Return the [x, y] coordinate for the center point of the cell that contains the specified text.  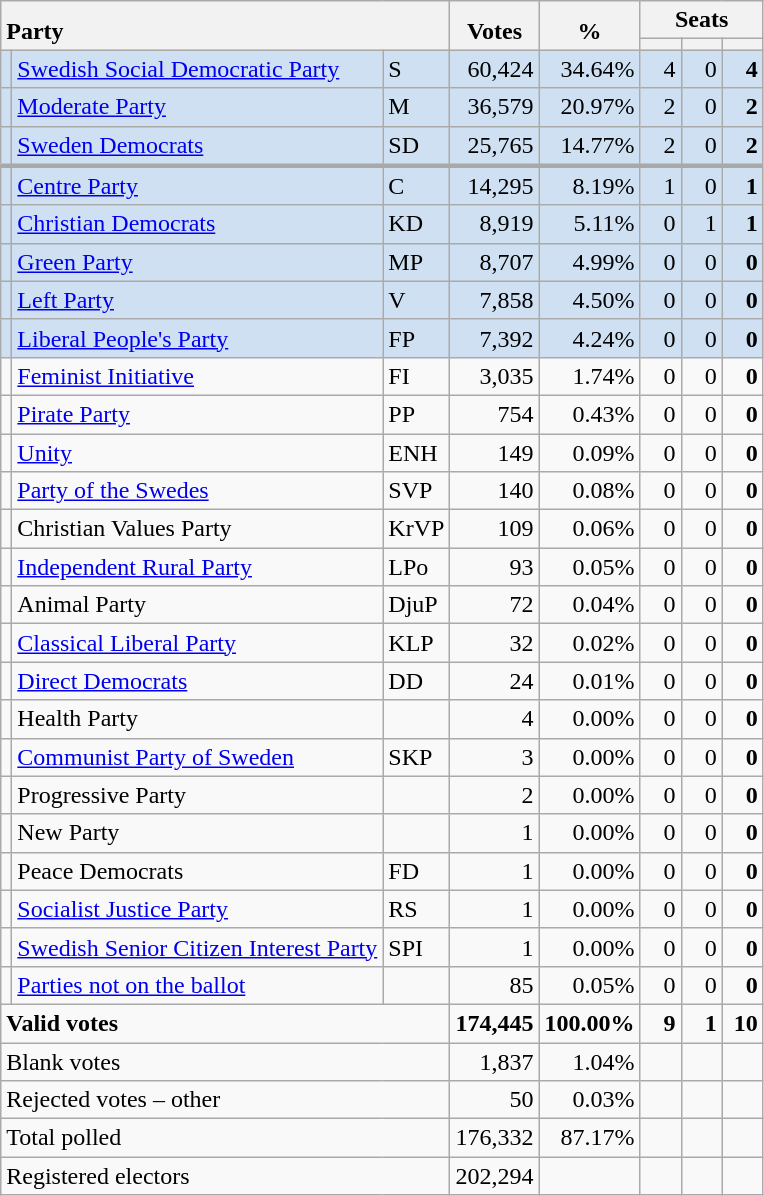
Seats [702, 20]
C [416, 186]
0.06% [590, 529]
50 [494, 1100]
100.00% [590, 1023]
FP [416, 338]
1,837 [494, 1061]
4.50% [590, 300]
4.24% [590, 338]
PP [416, 414]
V [416, 300]
Socialist Justice Party [198, 909]
Christian Values Party [198, 529]
1.74% [590, 376]
36,579 [494, 107]
754 [494, 414]
8,919 [494, 224]
202,294 [494, 1176]
New Party [198, 833]
87.17% [590, 1138]
0.43% [590, 414]
M [416, 107]
FD [416, 871]
0.08% [590, 491]
SD [416, 146]
176,332 [494, 1138]
FI [416, 376]
85 [494, 985]
KLP [416, 643]
32 [494, 643]
10 [742, 1023]
8.19% [590, 186]
34.64% [590, 69]
174,445 [494, 1023]
Left Party [198, 300]
Blank votes [226, 1061]
60,424 [494, 69]
Peace Democrats [198, 871]
7,392 [494, 338]
Registered electors [226, 1176]
72 [494, 605]
0.09% [590, 453]
0.04% [590, 605]
Centre Party [198, 186]
Unity [198, 453]
14,295 [494, 186]
7,858 [494, 300]
SVP [416, 491]
0.01% [590, 681]
93 [494, 567]
Christian Democrats [198, 224]
Total polled [226, 1138]
Direct Democrats [198, 681]
Party of the Swedes [198, 491]
S [416, 69]
Communist Party of Sweden [198, 757]
Pirate Party [198, 414]
Parties not on the ballot [198, 985]
Independent Rural Party [198, 567]
Health Party [198, 719]
RS [416, 909]
9 [660, 1023]
DD [416, 681]
ENH [416, 453]
LPo [416, 567]
SKP [416, 757]
Valid votes [226, 1023]
KrVP [416, 529]
8,707 [494, 262]
Animal Party [198, 605]
Feminist Initiative [198, 376]
Rejected votes – other [226, 1100]
Sweden Democrats [198, 146]
Swedish Senior Citizen Interest Party [198, 947]
% [590, 26]
1.04% [590, 1061]
4.99% [590, 262]
3,035 [494, 376]
KD [416, 224]
Moderate Party [198, 107]
Swedish Social Democratic Party [198, 69]
Party [226, 26]
DjuP [416, 605]
24 [494, 681]
109 [494, 529]
0.02% [590, 643]
Liberal People's Party [198, 338]
Votes [494, 26]
Classical Liberal Party [198, 643]
20.97% [590, 107]
140 [494, 491]
0.03% [590, 1100]
25,765 [494, 146]
Progressive Party [198, 795]
14.77% [590, 146]
149 [494, 453]
SPI [416, 947]
3 [494, 757]
5.11% [590, 224]
Green Party [198, 262]
MP [416, 262]
